Return [X, Y] of the center of cell containing provided text 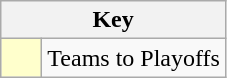
Key [114, 20]
Teams to Playoffs [134, 58]
